From the cell containing the given text, extract its center point as (X, Y) coordinate. 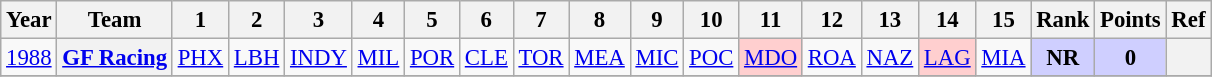
1988 (29, 58)
NAZ (890, 58)
LBH (257, 58)
14 (948, 20)
6 (486, 20)
MIL (378, 58)
Points (1130, 20)
ROA (832, 58)
0 (1130, 58)
8 (600, 20)
2 (257, 20)
10 (712, 20)
9 (657, 20)
LAG (948, 58)
CLE (486, 58)
13 (890, 20)
TOR (541, 58)
1 (200, 20)
Ref (1188, 20)
MIC (657, 58)
7 (541, 20)
NR (1063, 58)
GF Racing (114, 58)
MIA (1004, 58)
5 (432, 20)
4 (378, 20)
Year (29, 20)
3 (319, 20)
Rank (1063, 20)
12 (832, 20)
INDY (319, 58)
PHX (200, 58)
11 (771, 20)
POC (712, 58)
15 (1004, 20)
MDO (771, 58)
POR (432, 58)
MEA (600, 58)
Team (114, 20)
